Provide the [X, Y] coordinate of the cell's center where the given text is located.  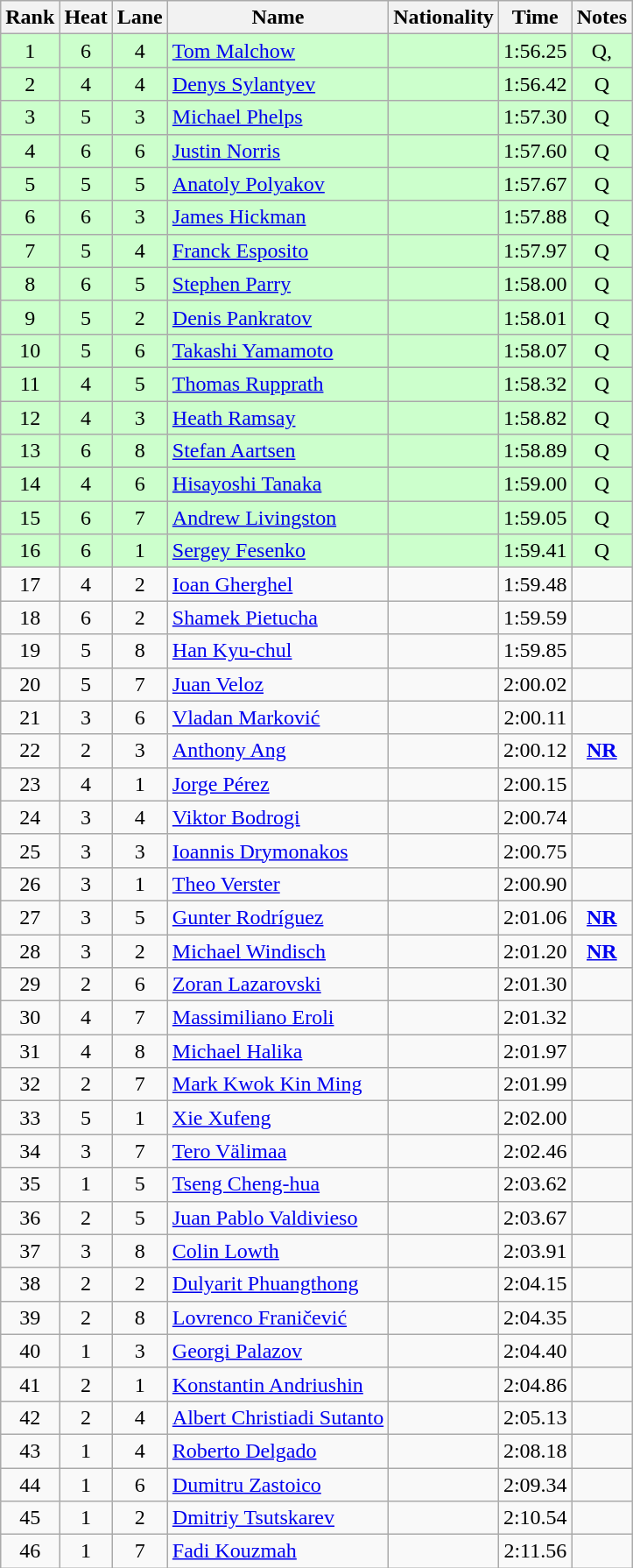
2:00.75 [535, 851]
38 [30, 1284]
33 [30, 1118]
23 [30, 784]
17 [30, 584]
16 [30, 551]
Roberto Delgado [278, 1451]
2:02.00 [535, 1118]
37 [30, 1251]
44 [30, 1485]
Denys Sylantyev [278, 84]
Massimiliano Eroli [278, 1018]
Gunter Rodríguez [278, 917]
2:03.62 [535, 1184]
Notes [601, 18]
Anthony Ang [278, 751]
Nationality [444, 18]
29 [30, 985]
32 [30, 1084]
Viktor Bodrogi [278, 817]
40 [30, 1351]
Fadi Kouzmah [278, 1551]
Hisayoshi Tanaka [278, 484]
35 [30, 1184]
1:58.00 [535, 284]
Rank [30, 18]
Xie Xufeng [278, 1118]
Michael Phelps [278, 117]
2:01.97 [535, 1051]
Juan Pablo Valdivieso [278, 1218]
Justin Norris [278, 151]
2:11.56 [535, 1551]
Franck Esposito [278, 251]
2:04.15 [535, 1284]
1:59.00 [535, 484]
1:58.07 [535, 350]
22 [30, 751]
18 [30, 618]
31 [30, 1051]
43 [30, 1451]
26 [30, 884]
Albert Christiadi Sutanto [278, 1417]
2:04.86 [535, 1384]
Michael Windisch [278, 950]
2:04.40 [535, 1351]
1:59.41 [535, 551]
Dmitriy Tsutskarev [278, 1518]
1:57.88 [535, 217]
2:01.32 [535, 1018]
2:04.35 [535, 1317]
2:02.46 [535, 1151]
James Hickman [278, 217]
13 [30, 451]
1:57.30 [535, 117]
Q, [601, 51]
20 [30, 684]
19 [30, 651]
1:56.25 [535, 51]
2:09.34 [535, 1485]
Mark Kwok Kin Ming [278, 1084]
Name [278, 18]
Sergey Fesenko [278, 551]
2:10.54 [535, 1518]
Colin Lowth [278, 1251]
Lovrenco Franičević [278, 1317]
2:00.12 [535, 751]
36 [30, 1218]
1:58.01 [535, 317]
Denis Pankratov [278, 317]
39 [30, 1317]
45 [30, 1518]
41 [30, 1384]
Heat [86, 18]
1:58.89 [535, 451]
2:01.30 [535, 985]
Tero Välimaa [278, 1151]
Stefan Aartsen [278, 451]
2:00.15 [535, 784]
1:57.67 [535, 184]
Tseng Cheng-hua [278, 1184]
1:57.97 [535, 251]
2:01.06 [535, 917]
28 [30, 950]
Ioan Gherghel [278, 584]
34 [30, 1151]
2:01.99 [535, 1084]
Jorge Pérez [278, 784]
10 [30, 350]
2:03.91 [535, 1251]
Dulyarit Phuangthong [278, 1284]
1:59.48 [535, 584]
Anatoly Polyakov [278, 184]
2:00.02 [535, 684]
Konstantin Andriushin [278, 1384]
Michael Halika [278, 1051]
1:59.85 [535, 651]
Ioannis Drymonakos [278, 851]
Lane [140, 18]
Thomas Rupprath [278, 384]
21 [30, 717]
30 [30, 1018]
Time [535, 18]
2:08.18 [535, 1451]
Takashi Yamamoto [278, 350]
1:59.05 [535, 518]
24 [30, 817]
1:56.42 [535, 84]
Vladan Marković [278, 717]
Stephen Parry [278, 284]
Shamek Pietucha [278, 618]
1:58.82 [535, 418]
Andrew Livingston [278, 518]
Dumitru Zastoico [278, 1485]
Theo Verster [278, 884]
2:05.13 [535, 1417]
2:01.20 [535, 950]
Juan Veloz [278, 684]
2:03.67 [535, 1218]
2:00.11 [535, 717]
Han Kyu-chul [278, 651]
15 [30, 518]
2:00.90 [535, 884]
2:00.74 [535, 817]
1:59.59 [535, 618]
46 [30, 1551]
Tom Malchow [278, 51]
1:58.32 [535, 384]
27 [30, 917]
Zoran Lazarovski [278, 985]
1:57.60 [535, 151]
11 [30, 384]
42 [30, 1417]
25 [30, 851]
Georgi Palazov [278, 1351]
Heath Ramsay [278, 418]
14 [30, 484]
9 [30, 317]
12 [30, 418]
